Search for the cell housing the specified text and yield its [X, Y] center coordinate. 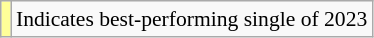
Indicates best-performing single of 2023 [192, 19]
